Identify which cell holds the provided text, then report its (x, y) central coordinate. 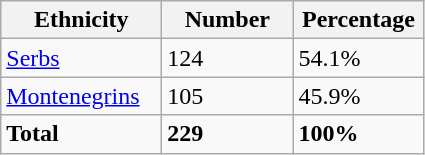
Percentage (358, 20)
Montenegrins (82, 96)
45.9% (358, 96)
100% (358, 134)
Ethnicity (82, 20)
124 (228, 58)
Total (82, 134)
Serbs (82, 58)
54.1% (358, 58)
Number (228, 20)
229 (228, 134)
105 (228, 96)
